Detect which cell encompasses the target text, then output its [x, y] center coordinate. 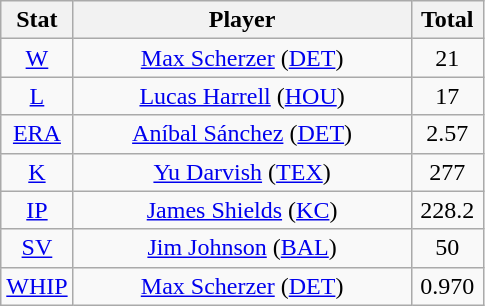
228.2 [447, 210]
ERA [37, 134]
277 [447, 172]
K [37, 172]
17 [447, 96]
Jim Johnson (BAL) [242, 248]
0.970 [447, 286]
Lucas Harrell (HOU) [242, 96]
Total [447, 20]
WHIP [37, 286]
IP [37, 210]
2.57 [447, 134]
Yu Darvish (TEX) [242, 172]
21 [447, 58]
James Shields (KC) [242, 210]
L [37, 96]
SV [37, 248]
Aníbal Sánchez (DET) [242, 134]
W [37, 58]
50 [447, 248]
Stat [37, 20]
Player [242, 20]
